For the text-containing cell, return its midpoint in (x, y) coordinate format. 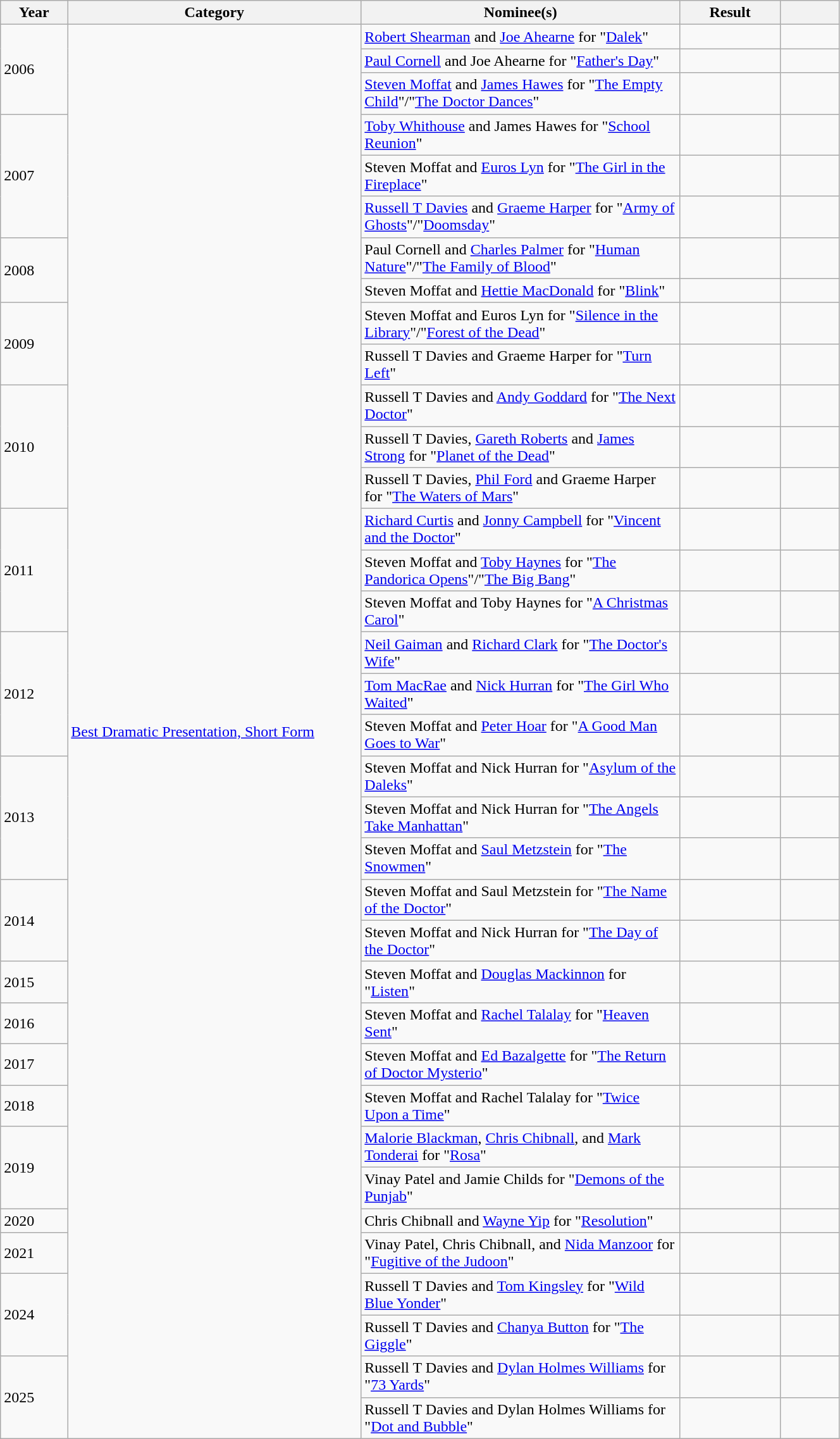
Robert Shearman and Joe Ahearne for "Dalek" (521, 37)
Russell T Davies and Graeme Harper for "Army of Ghosts"/"Doomsday" (521, 216)
Steven Moffat and Saul Metzstein for "The Name of the Doctor" (521, 900)
2012 (34, 694)
Steven Moffat and Peter Hoar for "A Good Man Goes to War" (521, 735)
Steven Moffat and Rachel Talalay for "Heaven Sent" (521, 1023)
2008 (34, 270)
Russell T Davies, Phil Ford and Graeme Harper for "The Waters of Mars" (521, 489)
Steven Moffat and Euros Lyn for "The Girl in the Fireplace" (521, 176)
Russell T Davies and Dylan Holmes Williams for "73 Yards" (521, 1377)
Russell T Davies and Dylan Holmes Williams for "Dot and Bubble" (521, 1417)
Neil Gaiman and Richard Clark for "The Doctor's Wife" (521, 653)
Malorie Blackman, Chris Chibnall, and Mark Tonderai for "Rosa" (521, 1147)
Steven Moffat and Toby Haynes for "A Christmas Carol" (521, 611)
Nominee(s) (521, 13)
Russell T Davies and Andy Goddard for "The Next Doctor" (521, 405)
Steven Moffat and Saul Metzstein for "The Snowmen" (521, 858)
2014 (34, 920)
Tom MacRae and Nick Hurran for "The Girl Who Waited" (521, 694)
Richard Curtis and Jonny Campbell for "Vincent and the Doctor" (521, 529)
Chris Chibnall and Wayne Yip for "Resolution" (521, 1221)
Steven Moffat and Nick Hurran for "Asylum of the Daleks" (521, 776)
Steven Moffat and James Hawes for "The Empty Child"/"The Doctor Dances" (521, 94)
2010 (34, 447)
2025 (34, 1397)
2020 (34, 1221)
Vinay Patel and Jamie Childs for "Demons of the Punjab" (521, 1188)
Steven Moffat and Ed Bazalgette for "The Return of Doctor Mysterio" (521, 1064)
Steven Moffat and Rachel Talalay for "Twice Upon a Time" (521, 1105)
Russell T Davies, Gareth Roberts and James Strong for "Planet of the Dead" (521, 447)
2013 (34, 818)
Steven Moffat and Euros Lyn for "Silence in the Library"/"Forest of the Dead" (521, 323)
2021 (34, 1253)
2015 (34, 982)
Steven Moffat and Hettie MacDonald for "Blink" (521, 290)
2016 (34, 1023)
2009 (34, 344)
Russell T Davies and Tom Kingsley for "Wild Blue Yonder" (521, 1295)
Category (214, 13)
Steven Moffat and Nick Hurran for "The Day of the Doctor" (521, 940)
Result (730, 13)
Year (34, 13)
Steven Moffat and Douglas Mackinnon for "Listen" (521, 982)
2007 (34, 176)
Russell T Davies and Graeme Harper for "Turn Left" (521, 364)
Toby Whithouse and James Hawes for "School Reunion" (521, 134)
2017 (34, 1064)
2019 (34, 1168)
Steven Moffat and Nick Hurran for "The Angels Take Manhattan" (521, 818)
2024 (34, 1315)
Steven Moffat and Toby Haynes for "The Pandorica Opens"/"The Big Bang" (521, 571)
Russell T Davies and Chanya Button for "The Giggle" (521, 1335)
2018 (34, 1105)
Paul Cornell and Charles Palmer for "Human Nature"/"The Family of Blood" (521, 258)
Paul Cornell and Joe Ahearne for "Father's Day" (521, 61)
Vinay Patel, Chris Chibnall, and Nida Manzoor for "Fugitive of the Judoon" (521, 1253)
2006 (34, 70)
2011 (34, 571)
Best Dramatic Presentation, Short Form (214, 732)
